Pinpoint the cell where the given text exists, returning its [X, Y] midpoint coordinate. 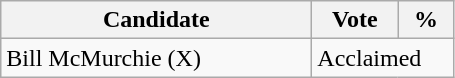
% [426, 20]
Candidate [156, 20]
Acclaimed [383, 58]
Vote [355, 20]
Bill McMurchie (X) [156, 58]
